Determine the (X, Y) coordinate at the center of the cell enclosing the given text.  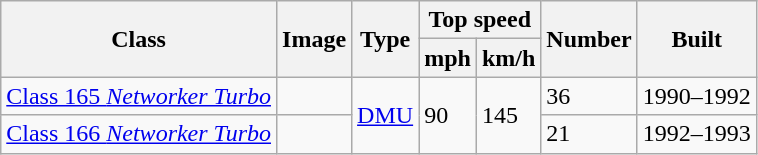
145 (508, 115)
Type (386, 39)
Class (139, 39)
36 (589, 96)
1992–1993 (696, 134)
Top speed (480, 20)
mph (448, 58)
Built (696, 39)
Image (314, 39)
1990–1992 (696, 96)
DMU (386, 115)
21 (589, 134)
90 (448, 115)
Class 166 Networker Turbo (139, 134)
Number (589, 39)
Class 165 Networker Turbo (139, 96)
km/h (508, 58)
